Locate the cell with the specified text and output its [X, Y] center coordinate. 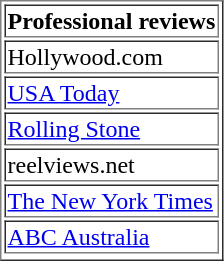
Professional reviews [111, 20]
The New York Times [111, 200]
USA Today [111, 92]
Rolling Stone [111, 128]
ABC Australia [111, 236]
reelviews.net [111, 164]
Hollywood.com [111, 56]
